Find where the given text appears and provide that cell's center as [X, Y] coordinate. 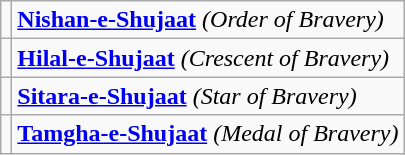
Sitara-e-Shujaat (Star of Bravery) [208, 96]
Nishan-e-Shujaat (Order of Bravery) [208, 20]
Hilal-e-Shujaat (Crescent of Bravery) [208, 58]
Tamgha-e-Shujaat (Medal of Bravery) [208, 134]
